Search for the cell housing the specified text and yield its [X, Y] center coordinate. 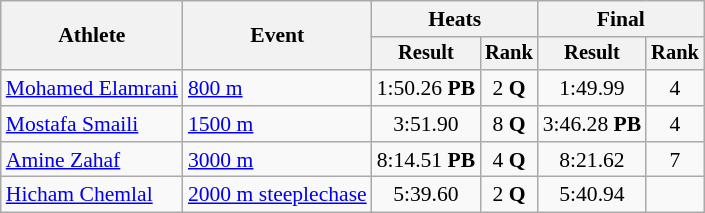
Hicham Chemlal [92, 195]
Mohamed Elamrani [92, 88]
3:51.90 [426, 124]
8 Q [509, 124]
8:21.62 [592, 160]
2000 m steeplechase [278, 195]
5:40.94 [592, 195]
7 [675, 160]
1500 m [278, 124]
3:46.28 PB [592, 124]
3000 m [278, 160]
8:14.51 PB [426, 160]
Athlete [92, 36]
800 m [278, 88]
Heats [455, 19]
Final [621, 19]
Amine Zahaf [92, 160]
4 Q [509, 160]
1:49.99 [592, 88]
5:39.60 [426, 195]
1:50.26 PB [426, 88]
Mostafa Smaili [92, 124]
Event [278, 36]
